Scan for the cell matching the given text and deliver its [x, y] coordinate at center. 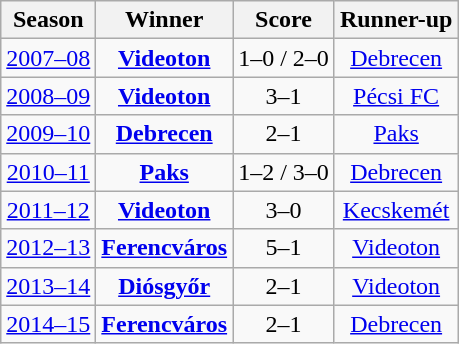
Score [284, 20]
Kecskemét [396, 210]
2014–15 [48, 324]
2012–13 [48, 248]
Diósgyőr [164, 286]
1–0 / 2–0 [284, 58]
2008–09 [48, 96]
Runner-up [396, 20]
2013–14 [48, 286]
Season [48, 20]
2007–08 [48, 58]
5–1 [284, 248]
3–0 [284, 210]
2011–12 [48, 210]
1–2 / 3–0 [284, 172]
3–1 [284, 96]
Pécsi FC [396, 96]
2010–11 [48, 172]
2009–10 [48, 134]
Winner [164, 20]
